Pinpoint the cell where the given text exists, returning its [x, y] midpoint coordinate. 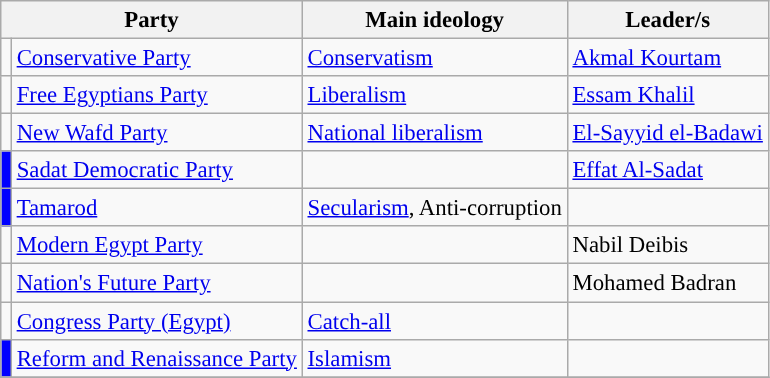
New Wafd Party [156, 133]
Party [152, 20]
Conservatism [434, 58]
Reform and Renaissance Party [156, 358]
Modern Egypt Party [156, 245]
Free Egyptians Party [156, 95]
Tamarod [156, 208]
Secularism, Anti-corruption [434, 208]
Leader/s [668, 20]
Nabil Deibis [668, 245]
Mohamed Badran [668, 283]
Essam Khalil [668, 95]
Catch-all [434, 321]
Effat Al-Sadat [668, 170]
Main ideology [434, 20]
Conservative Party [156, 58]
Akmal Kourtam [668, 58]
El-Sayyid el-Badawi [668, 133]
Sadat Democratic Party [156, 170]
Islamism [434, 358]
Congress Party (Egypt) [156, 321]
National liberalism [434, 133]
Nation's Future Party [156, 283]
Liberalism [434, 95]
